For the text-containing cell, return its midpoint in [X, Y] coordinate format. 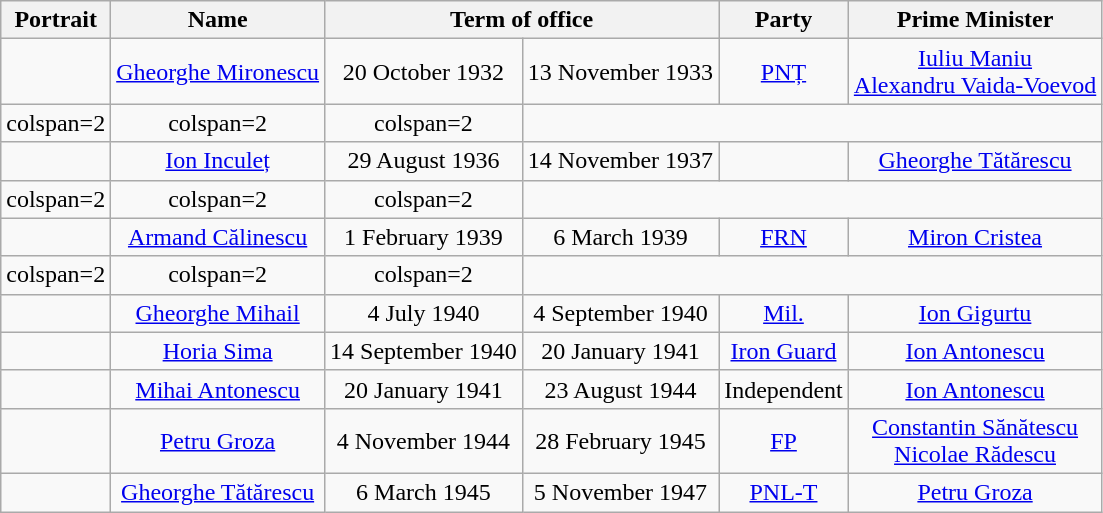
28 February 1945 [620, 440]
14 November 1937 [620, 161]
FRN [784, 237]
Mihai Antonescu [218, 389]
4 September 1940 [620, 313]
6 March 1945 [424, 492]
Miron Cristea [974, 237]
Horia Sima [218, 351]
4 July 1940 [424, 313]
Armand Călinescu [218, 237]
1 February 1939 [424, 237]
14 September 1940 [424, 351]
29 August 1936 [424, 161]
Portrait [56, 20]
Ion Inculeț [218, 161]
20 October 1932 [424, 72]
Prime Minister [974, 20]
Mil. [784, 313]
Independent [784, 389]
Iron Guard [784, 351]
PNL-T [784, 492]
13 November 1933 [620, 72]
Term of office [522, 20]
Gheorghe Mironescu [218, 72]
Iuliu ManiuAlexandru Vaida-Voevod [974, 72]
Ion Gigurtu [974, 313]
Party [784, 20]
Constantin SănătescuNicolae Rădescu [974, 440]
6 March 1939 [620, 237]
PNȚ [784, 72]
Gheorghe Mihail [218, 313]
23 August 1944 [620, 389]
4 November 1944 [424, 440]
5 November 1947 [620, 492]
FP [784, 440]
Name [218, 20]
